Pinpoint the cell where the given text exists, returning its [x, y] midpoint coordinate. 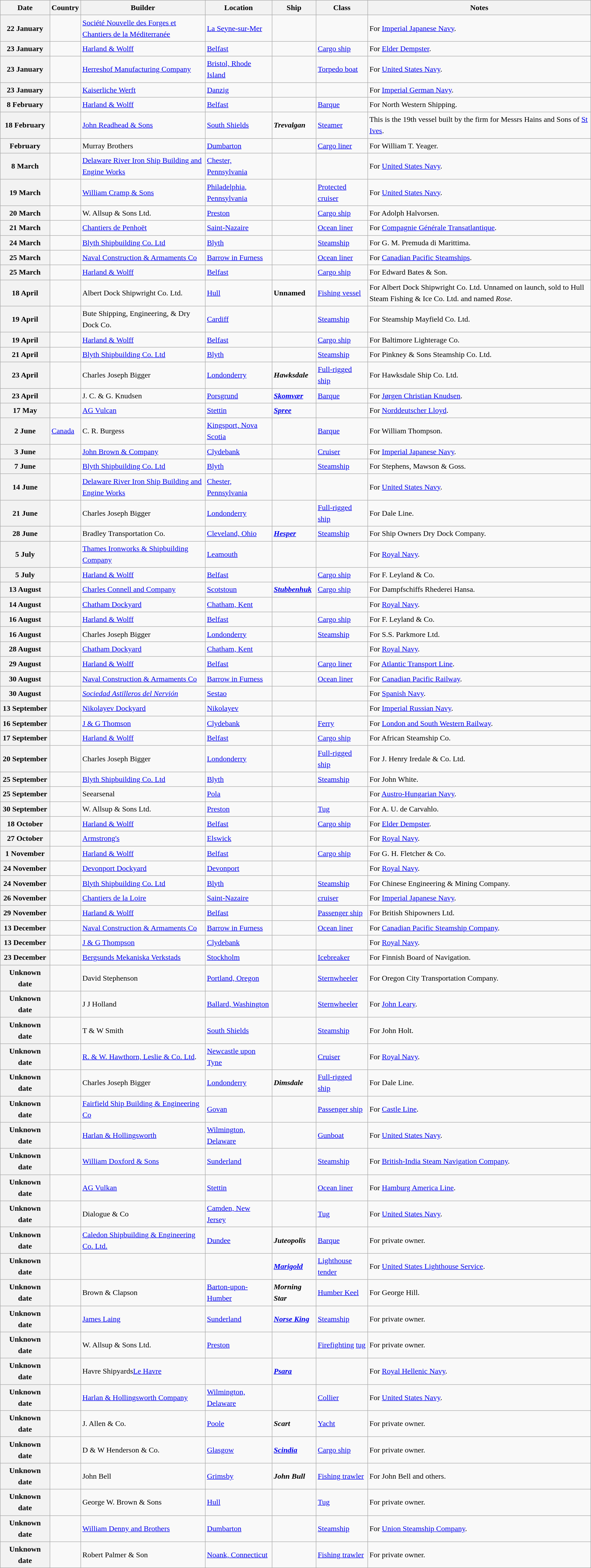
This is the 19th vessel built by the firm for Messrs Hains and Sons of St Ives. [479, 125]
William Denny and Brothers [143, 1529]
7 June [25, 466]
For British-India Steam Navigation Company. [479, 1161]
For Hamburg America Line. [479, 1188]
Newcastle upon Tyne [239, 1057]
Notes [479, 8]
Murray Brothers [143, 146]
Stockholm [239, 958]
David Stephenson [143, 978]
R. & W. Hawthorn, Leslie & Co. Ltd. [143, 1057]
14 June [25, 487]
AG Vulcan [143, 410]
February [25, 146]
Chantiers de Penhoët [143, 228]
27 October [25, 839]
1 November [25, 853]
Canada [65, 431]
21 March [25, 228]
Leamouth [239, 554]
For Ship Owners Dry Dock Company. [479, 533]
For A. U. de Carvahlo. [479, 809]
Harlan & Hollingsworth [143, 1136]
For William T. Yeager. [479, 146]
17 May [25, 410]
J & G Thomson [143, 723]
Hesper [294, 533]
Trevalgan [294, 125]
Charles Connell and Company [143, 590]
For S.S. Parkmore Ltd. [479, 634]
18 April [25, 293]
Bute Shipping, Engineering, & Dry Dock Co. [143, 319]
Société Nouvelle des Forges et Chantiers de la Méditerranée [143, 28]
For Dampfschiffs Rhederei Hansa. [479, 590]
For North Western Shipping. [479, 105]
J J Holland [143, 1004]
J. C. & G. Knudsen [143, 396]
For Finnish Board of Navigation. [479, 958]
Morning Star [294, 1293]
13 September [25, 708]
For African Steamship Co. [479, 738]
28 August [25, 649]
Armstrong's [143, 839]
Location [239, 8]
16 September [25, 723]
29 August [25, 664]
For Stephens, Mawson & Goss. [479, 466]
Havre ShipyardsLe Havre [143, 1371]
For Pinkney & Sons Steamship Co. Ltd. [479, 355]
Cardiff [239, 319]
Gunboat [342, 1136]
Danzig [239, 90]
Chantiers de la Loire [143, 898]
Brown & Clapson [143, 1293]
Protected cruiser [342, 193]
Juteopolis [294, 1240]
Builder [143, 8]
Scotstoun [239, 590]
Steamer [342, 125]
For Adolph Halvorsen. [479, 213]
Class [342, 8]
Ship [294, 8]
For Compagnie Générale Transatlantique. [479, 228]
For Imperial Russian Navy. [479, 708]
Date [25, 8]
For John Leary. [479, 1004]
For G. M. Premuda di Marittima. [479, 243]
For Albert Dock Shipwright Co. Ltd. Unnamed on launch, sold to Hull Steam Fishing & Ice Co. Ltd. and named Rose. [479, 293]
Unnamed [294, 293]
2 June [25, 431]
For John Bell and others. [479, 1476]
AG Vulkan [143, 1188]
Sestao [239, 694]
T & W Smith [143, 1030]
Pola [239, 794]
William Cramp & Sons [143, 193]
Devonport Dockyard [143, 869]
James Laing [143, 1319]
Harlan & Hollingsworth Company [143, 1398]
For London and South Western Railway. [479, 723]
Fishing vessel [342, 293]
Country [65, 8]
J & G Thompson [143, 942]
C. R. Burgess [143, 431]
For William Thompson. [479, 431]
Camden, New Jersey [239, 1214]
Albert Dock Shipwright Co. Ltd. [143, 293]
Nikolayev Dockyard [143, 708]
8 February [25, 105]
26 November [25, 898]
For Royal Hellenic Navy. [479, 1371]
John Bull [294, 1476]
For Spanish Navy. [479, 694]
Dimsdale [294, 1083]
For Norddeutscher Lloyd. [479, 410]
J. Allen & Co. [143, 1423]
Norse King [294, 1319]
For Austro-Hungarian Navy. [479, 794]
Barton-upon-Humber [239, 1293]
Skomvær [294, 396]
Dialogue & Co [143, 1214]
8 March [25, 166]
Kaiserliche Werft [143, 90]
Elswick [239, 839]
Caledon Shipbuilding & Engineering Co. Ltd. [143, 1240]
21 April [25, 355]
30 September [25, 809]
For Atlantic Transport Line. [479, 664]
For British Shipowners Ltd. [479, 913]
For Steamship Mayfield Co. Ltd. [479, 319]
Lighthouse tender [342, 1266]
24 March [25, 243]
For J. Henry Iredale & Co. Ltd. [479, 759]
For Jørgen Christian Knudsen. [479, 396]
Grimsby [239, 1476]
19 March [25, 193]
For Baltimore Lighterage Co. [479, 340]
18 February [25, 125]
Yacht [342, 1423]
Scindia [294, 1450]
Scart [294, 1423]
For George Hill. [479, 1293]
Bergsunds Mekaniska Verkstads [143, 958]
For Canadian Pacific Steamship Company. [479, 928]
22 January [25, 28]
17 September [25, 738]
Firefighting tug [342, 1345]
Ballard, Washington [239, 1004]
29 November [25, 913]
cruiser [342, 898]
For United States Lighthouse Service. [479, 1266]
John Readhead & Sons [143, 125]
La Seyne-sur-Mer [239, 28]
Sociedad Astilleros del Nervión [143, 694]
Torpedo boat [342, 69]
For Oregon City Transportation Company. [479, 978]
18 October [25, 824]
Robert Palmer & Son [143, 1555]
Portland, Oregon [239, 978]
Philadelphia, Pennsylvania [239, 193]
John Bell [143, 1476]
Poole [239, 1423]
Icebreaker [342, 958]
Porsgrund [239, 396]
Psara [294, 1371]
George W. Brown & Sons [143, 1502]
Collier [342, 1398]
Cleveland, Ohio [239, 533]
Noank, Connecticut [239, 1555]
For Imperial German Navy. [479, 90]
Dundee [239, 1240]
23 December [25, 958]
Kingsport, Nova Scotia [239, 431]
Nikolayev [239, 708]
Thames Ironworks & Shipbuilding Company [143, 554]
For Edward Bates & Son. [479, 273]
13 August [25, 590]
John Brown & Company [143, 451]
Govan [239, 1109]
For Chinese Engineering & Mining Company. [479, 883]
14 August [25, 605]
Stubbenhuk [294, 590]
For John Holt. [479, 1030]
For John White. [479, 779]
Hawksdale [294, 375]
For G. H. Fletcher & Co. [479, 853]
For Castle Line. [479, 1109]
Marigold [294, 1266]
Glasgow [239, 1450]
For Canadian Pacific Railway. [479, 679]
William Doxford & Sons [143, 1161]
Spree [294, 410]
21 June [25, 513]
Humber Keel [342, 1293]
3 June [25, 451]
For Canadian Pacific Steamships. [479, 258]
20 September [25, 759]
28 June [25, 533]
Bristol, Rhode Island [239, 69]
Herreshof Manufacturing Company [143, 69]
For Union Steamship Company. [479, 1529]
Seearsenal [143, 794]
20 March [25, 213]
For Hawksdale Ship Co. Ltd. [479, 375]
Ferry [342, 723]
D & W Henderson & Co. [143, 1450]
Devonport [239, 869]
Fairfield Ship Building & Engineering Co [143, 1109]
Bradley Transportation Co. [143, 533]
